Return the (X, Y) coordinate for the center point of the cell that contains the specified text.  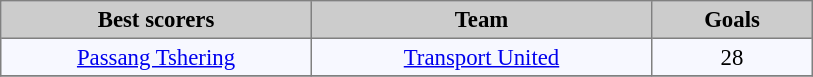
Goals (732, 20)
28 (732, 57)
Team (481, 20)
Transport United (481, 57)
Passang Tshering (156, 57)
Best scorers (156, 20)
